Output the (X, Y) coordinate of the center of the cell containing the given text.  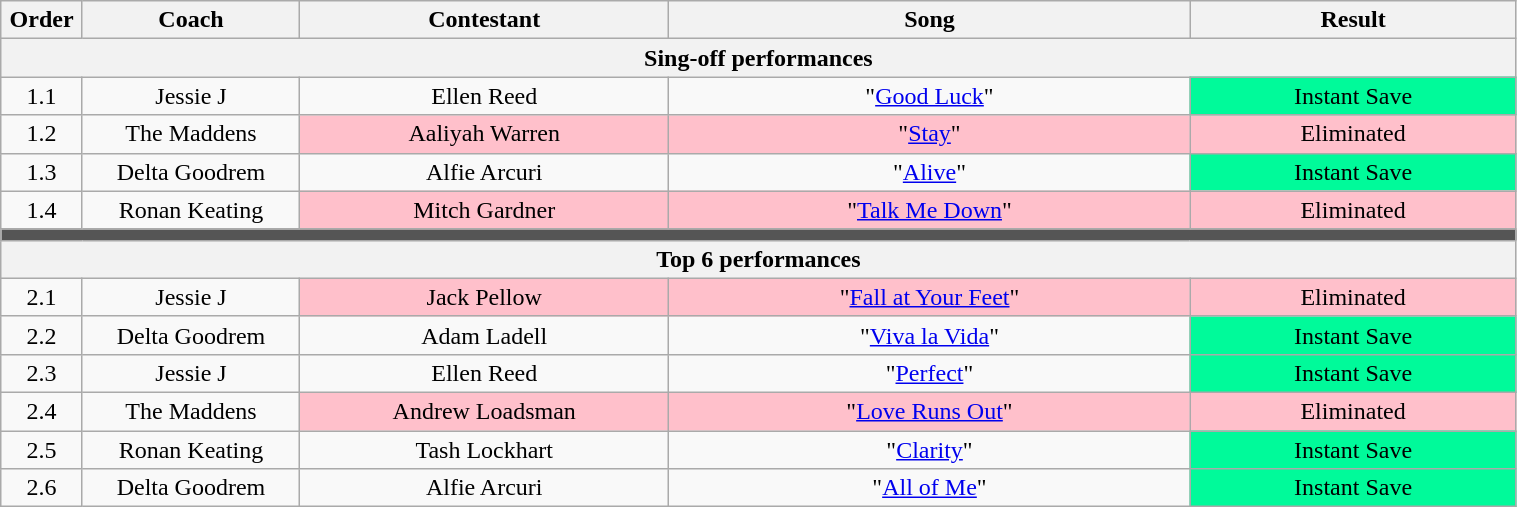
Sing-off performances (758, 58)
Order (42, 20)
"Good Luck" (930, 96)
1.3 (42, 172)
2.4 (42, 411)
Andrew Loadsman (484, 411)
Coach (190, 20)
Adam Ladell (484, 335)
"Alive" (930, 172)
Top 6 performances (758, 259)
"Perfect" (930, 373)
Song (930, 20)
Jack Pellow (484, 297)
"Viva la Vida" (930, 335)
"Fall at Your Feet" (930, 297)
Result (1353, 20)
1.2 (42, 134)
"Clarity" (930, 449)
"Talk Me Down" (930, 210)
Aaliyah Warren (484, 134)
"Stay" (930, 134)
2.6 (42, 488)
Mitch Gardner (484, 210)
1.1 (42, 96)
Contestant (484, 20)
"Love Runs Out" (930, 411)
2.1 (42, 297)
"All of Me" (930, 488)
1.4 (42, 210)
2.5 (42, 449)
Tash Lockhart (484, 449)
2.2 (42, 335)
2.3 (42, 373)
